Extract the [x, y] coordinate from the center of the cell holding the provided text.  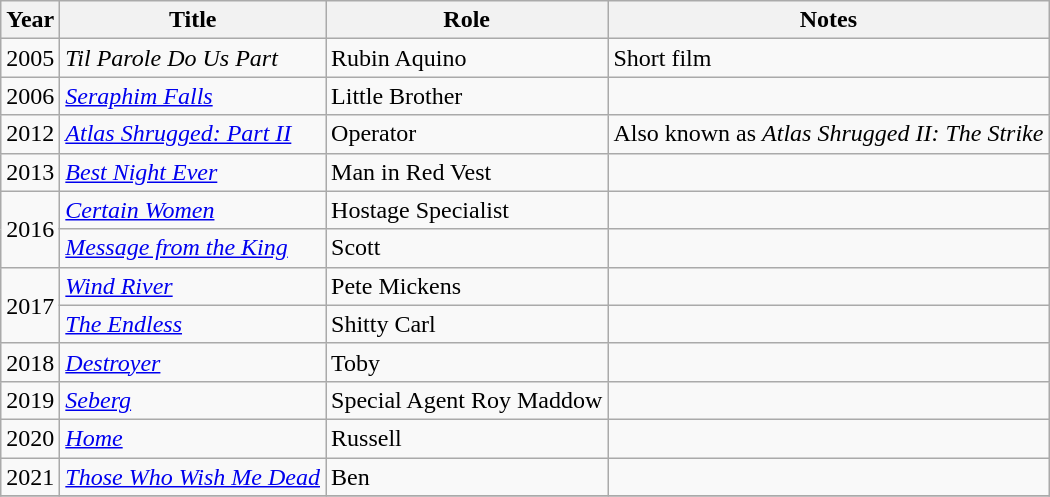
Scott [467, 248]
Best Night Ever [193, 172]
Til Parole Do Us Part [193, 58]
2006 [30, 96]
Message from the King [193, 248]
Also known as Atlas Shrugged II: The Strike [828, 134]
2019 [30, 400]
2016 [30, 229]
2012 [30, 134]
Toby [467, 362]
Special Agent Roy Maddow [467, 400]
2005 [30, 58]
Wind River [193, 286]
Russell [467, 438]
Those Who Wish Me Dead [193, 477]
Role [467, 20]
Rubin Aquino [467, 58]
Hostage Specialist [467, 210]
Title [193, 20]
2020 [30, 438]
2018 [30, 362]
2021 [30, 477]
Certain Women [193, 210]
Shitty Carl [467, 324]
2013 [30, 172]
Short film [828, 58]
Year [30, 20]
Seraphim Falls [193, 96]
Ben [467, 477]
Notes [828, 20]
Destroyer [193, 362]
Pete Mickens [467, 286]
Home [193, 438]
Atlas Shrugged: Part II [193, 134]
Little Brother [467, 96]
Seberg [193, 400]
The Endless [193, 324]
Man in Red Vest [467, 172]
2017 [30, 305]
Operator [467, 134]
